Pinpoint the cell where the given text exists, returning its (X, Y) midpoint coordinate. 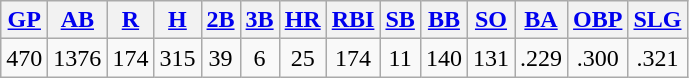
3B (260, 20)
39 (220, 58)
25 (302, 58)
HR (302, 20)
140 (444, 58)
BB (444, 20)
131 (490, 58)
GP (24, 20)
SB (400, 20)
.321 (658, 58)
BA (540, 20)
2B (220, 20)
11 (400, 58)
315 (178, 58)
.300 (598, 58)
AB (78, 20)
OBP (598, 20)
RBI (353, 20)
H (178, 20)
6 (260, 58)
SLG (658, 20)
.229 (540, 58)
1376 (78, 58)
SO (490, 20)
470 (24, 58)
R (130, 20)
